Provide the (x, y) coordinate of the cell's center where the given text is located.  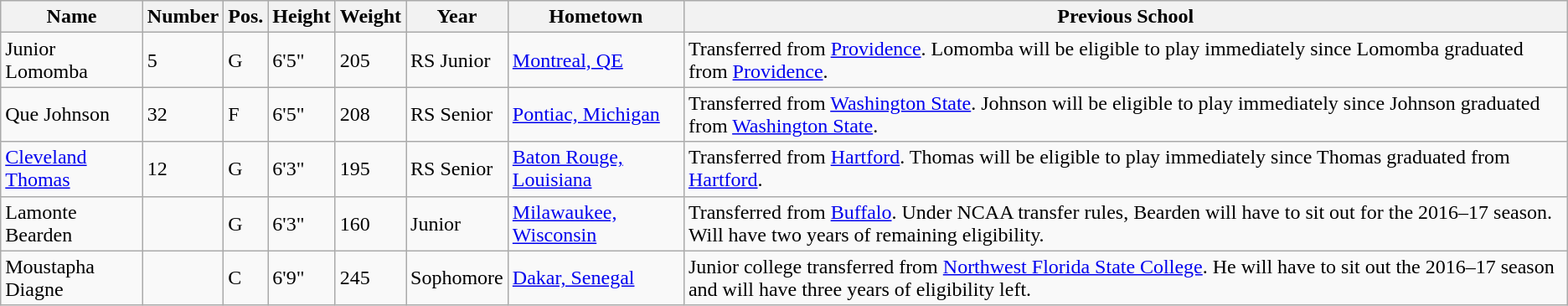
Transferred from Hartford. Thomas will be eligible to play immediately since Thomas graduated from Hartford. (1126, 169)
Sophomore (457, 278)
Name (72, 17)
32 (183, 114)
205 (370, 60)
Lamonte Bearden (72, 223)
Junior Lomomba (72, 60)
Cleveland Thomas (72, 169)
245 (370, 278)
Pontiac, Michigan (596, 114)
Que Johnson (72, 114)
F (246, 114)
Dakar, Senegal (596, 278)
Montreal, QE (596, 60)
6'9" (302, 278)
Previous School (1126, 17)
Number (183, 17)
Moustapha Diagne (72, 278)
RS Junior (457, 60)
Baton Rouge, Louisiana (596, 169)
5 (183, 60)
12 (183, 169)
Transferred from Providence. Lomomba will be eligible to play immediately since Lomomba graduated from Providence. (1126, 60)
Weight (370, 17)
Junior (457, 223)
Milawaukee, Wisconsin (596, 223)
Pos. (246, 17)
Year (457, 17)
208 (370, 114)
Hometown (596, 17)
C (246, 278)
Transferred from Washington State. Johnson will be eligible to play immediately since Johnson graduated from Washington State. (1126, 114)
160 (370, 223)
Height (302, 17)
195 (370, 169)
